Capture the cell that displays the provided text and extract its (X, Y) central coordinate. 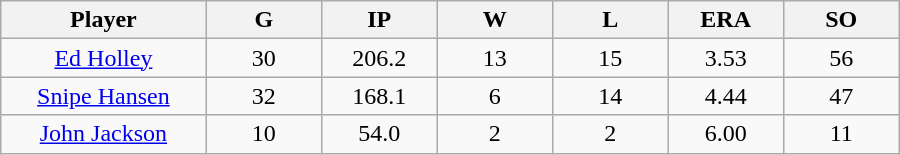
IP (380, 20)
11 (841, 134)
John Jackson (104, 134)
6.00 (726, 134)
3.53 (726, 58)
4.44 (726, 96)
14 (610, 96)
168.1 (380, 96)
Ed Holley (104, 58)
6 (494, 96)
Snipe Hansen (104, 96)
W (494, 20)
10 (264, 134)
L (610, 20)
206.2 (380, 58)
15 (610, 58)
30 (264, 58)
ERA (726, 20)
54.0 (380, 134)
SO (841, 20)
47 (841, 96)
56 (841, 58)
32 (264, 96)
G (264, 20)
13 (494, 58)
Player (104, 20)
